Capture the cell that displays the provided text and extract its (X, Y) central coordinate. 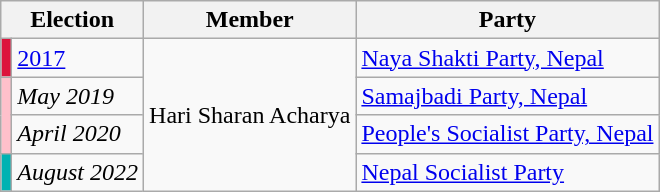
Hari Sharan Acharya (250, 115)
Member (250, 20)
Party (508, 20)
Naya Shakti Party, Nepal (508, 58)
2017 (78, 58)
Election (72, 20)
People's Socialist Party, Nepal (508, 134)
Nepal Socialist Party (508, 172)
August 2022 (78, 172)
April 2020 (78, 134)
May 2019 (78, 96)
Samajbadi Party, Nepal (508, 96)
